Return [x, y] of the center of cell containing provided text 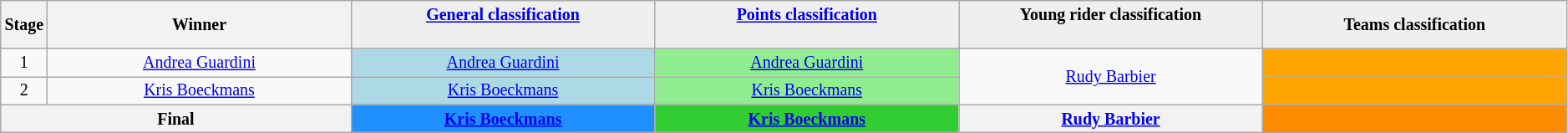
General classification [503, 25]
Winner [199, 25]
Teams classification [1414, 25]
2 [24, 90]
Final [175, 119]
Stage [24, 25]
1 [24, 64]
Young rider classification [1111, 25]
Points classification [807, 25]
